Pinpoint the cell where the given text exists, returning its (X, Y) midpoint coordinate. 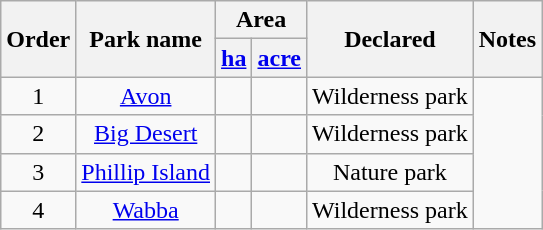
Area (262, 20)
Order (38, 39)
Notes (507, 39)
Big Desert (146, 134)
Park name (146, 39)
4 (38, 210)
Wabba (146, 210)
1 (38, 96)
ha (234, 58)
2 (38, 134)
acre (280, 58)
Phillip Island (146, 172)
Declared (390, 39)
Avon (146, 96)
Nature park (390, 172)
3 (38, 172)
